Return (x, y) of the center of cell containing provided text 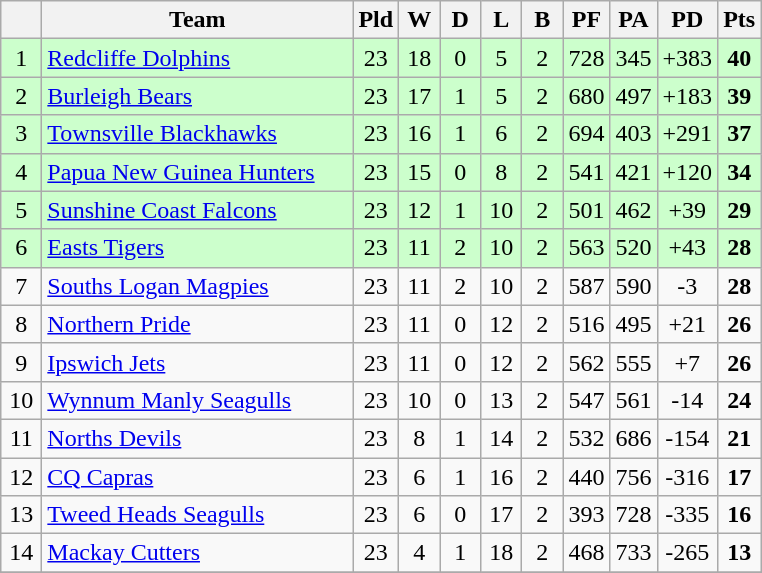
Pts (740, 20)
+383 (688, 58)
Papua New Guinea Hunters (198, 172)
Sunshine Coast Falcons (198, 210)
+291 (688, 134)
Norths Devils (198, 438)
B (542, 20)
541 (586, 172)
Team (198, 20)
421 (634, 172)
Ipswich Jets (198, 362)
-335 (688, 515)
39 (740, 96)
Northern Pride (198, 324)
40 (740, 58)
Townsville Blackhawks (198, 134)
733 (634, 553)
403 (634, 134)
562 (586, 362)
468 (586, 553)
Redcliffe Dolphins (198, 58)
-3 (688, 286)
34 (740, 172)
+39 (688, 210)
29 (740, 210)
590 (634, 286)
Souths Logan Magpies (198, 286)
Burleigh Bears (198, 96)
501 (586, 210)
555 (634, 362)
37 (740, 134)
686 (634, 438)
756 (634, 477)
CQ Capras (198, 477)
563 (586, 248)
495 (634, 324)
440 (586, 477)
+7 (688, 362)
24 (740, 400)
W (420, 20)
497 (634, 96)
345 (634, 58)
Tweed Heads Seagulls (198, 515)
-316 (688, 477)
Mackay Cutters (198, 553)
PF (586, 20)
+183 (688, 96)
3 (22, 134)
-14 (688, 400)
694 (586, 134)
15 (420, 172)
516 (586, 324)
587 (586, 286)
462 (634, 210)
547 (586, 400)
561 (634, 400)
PA (634, 20)
7 (22, 286)
+21 (688, 324)
D (460, 20)
680 (586, 96)
-265 (688, 553)
21 (740, 438)
Wynnum Manly Seagulls (198, 400)
393 (586, 515)
-154 (688, 438)
520 (634, 248)
Easts Tigers (198, 248)
L (502, 20)
+120 (688, 172)
Pld (376, 20)
532 (586, 438)
9 (22, 362)
+43 (688, 248)
PD (688, 20)
